Find where the given text appears and provide that cell's center as (x, y) coordinate. 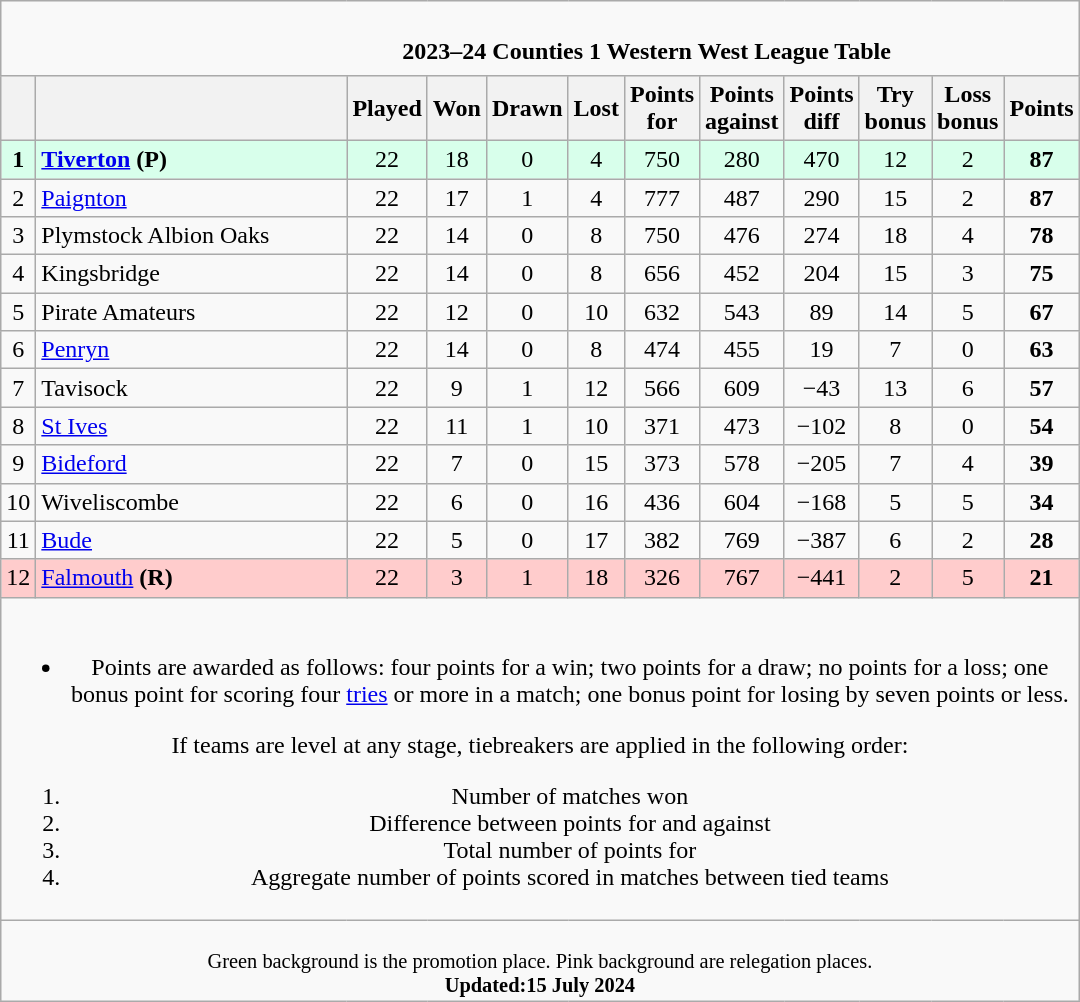
290 (822, 197)
34 (1042, 502)
371 (662, 426)
578 (742, 464)
382 (662, 540)
487 (742, 197)
474 (662, 350)
−43 (822, 388)
Tiverton (P) (192, 159)
39 (1042, 464)
Plymstock Albion Oaks (192, 236)
Falmouth (R) (192, 578)
326 (662, 578)
−205 (822, 464)
19 (822, 350)
Green background is the promotion place. Pink background are relegation places. Updated:15 July 2024 (540, 960)
Played (387, 108)
455 (742, 350)
632 (662, 312)
Penryn (192, 350)
Bude (192, 540)
Drawn (527, 108)
Bideford (192, 464)
543 (742, 312)
St Ives (192, 426)
Wiveliscombe (192, 502)
Points for (662, 108)
473 (742, 426)
767 (742, 578)
21 (1042, 578)
54 (1042, 426)
−441 (822, 578)
Pirate Amateurs (192, 312)
Kingsbridge (192, 274)
604 (742, 502)
Loss bonus (968, 108)
Paignton (192, 197)
373 (662, 464)
67 (1042, 312)
Points (1042, 108)
204 (822, 274)
656 (662, 274)
63 (1042, 350)
436 (662, 502)
−387 (822, 540)
470 (822, 159)
13 (895, 388)
777 (662, 197)
769 (742, 540)
609 (742, 388)
16 (596, 502)
Points diff (822, 108)
75 (1042, 274)
452 (742, 274)
89 (822, 312)
Tavisock (192, 388)
476 (742, 236)
57 (1042, 388)
28 (1042, 540)
274 (822, 236)
Won (456, 108)
78 (1042, 236)
280 (742, 159)
−102 (822, 426)
Try bonus (895, 108)
−168 (822, 502)
Lost (596, 108)
Points against (742, 108)
566 (662, 388)
